Extract the (x, y) coordinate from the center of the cell holding the provided text.  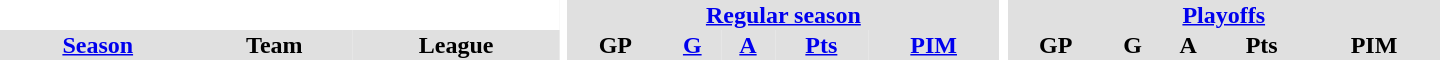
Regular season (783, 15)
Season (98, 45)
Team (274, 45)
Playoffs (1224, 15)
League (456, 45)
